Search for the cell housing the specified text and yield its (X, Y) center coordinate. 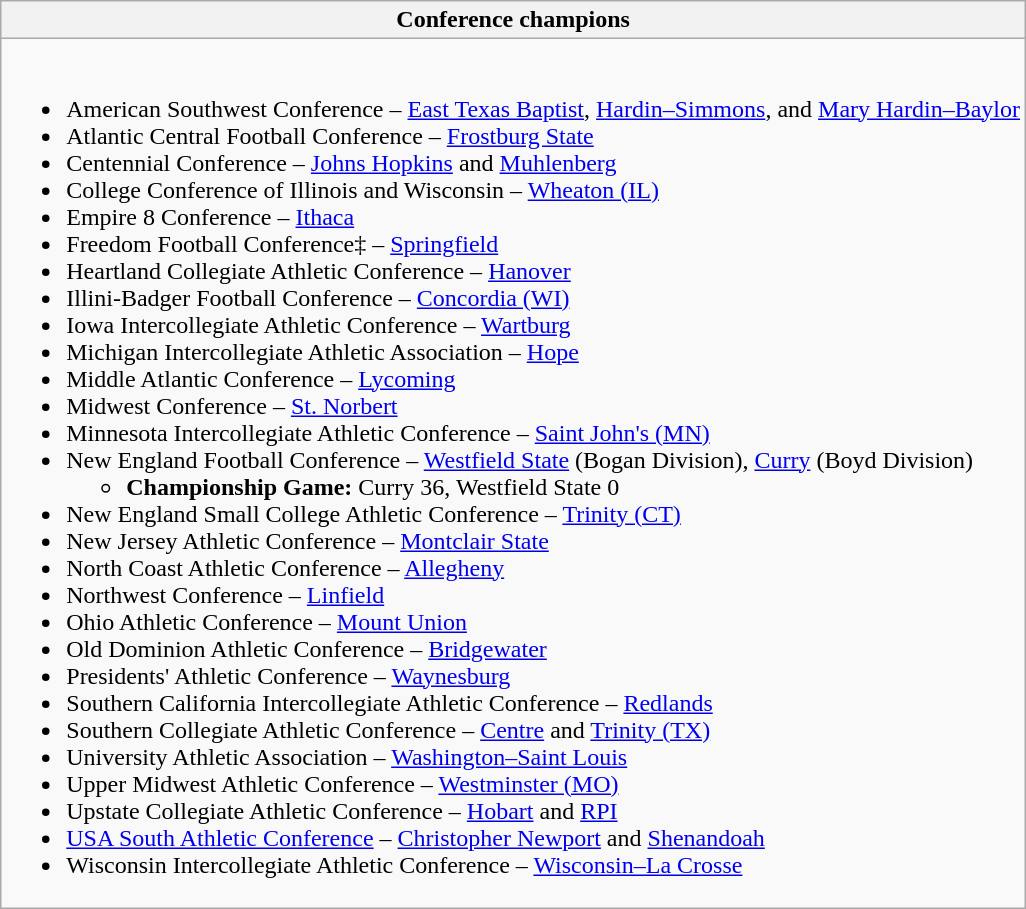
Conference champions (514, 20)
